Pinpoint the cell where the given text exists, returning its [x, y] midpoint coordinate. 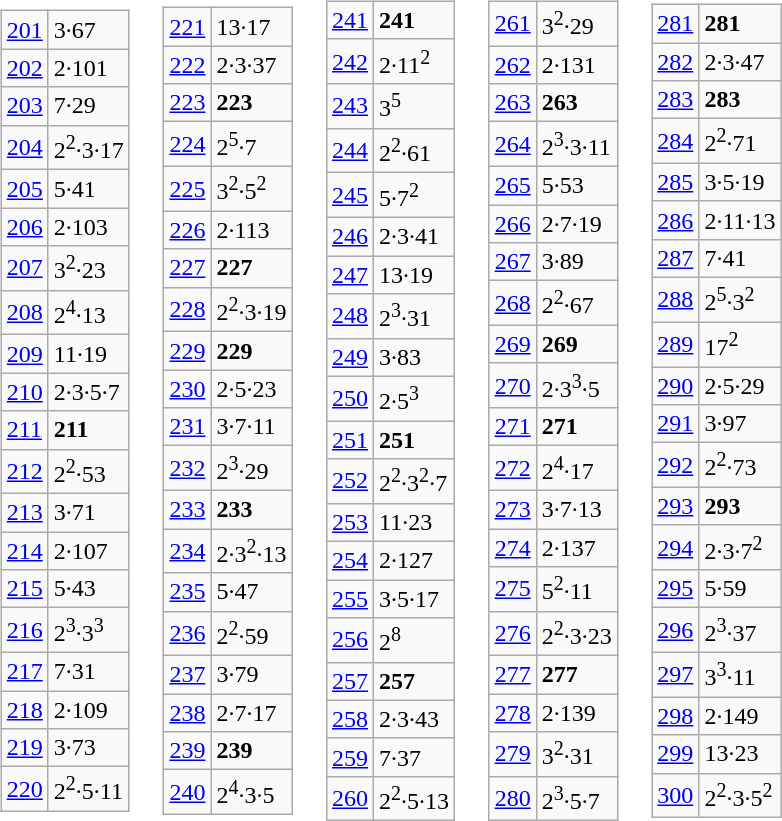
32·29 [576, 24]
22·61 [414, 150]
270 [512, 386]
2·3·47 [740, 62]
210 [24, 392]
25·7 [252, 144]
256 [350, 640]
232 [188, 468]
287 [676, 258]
24·17 [576, 468]
222 [188, 65]
23·37 [740, 630]
213 [24, 513]
231 [188, 427]
275 [512, 590]
221 [188, 27]
25·32 [740, 300]
292 [676, 466]
219 [24, 748]
252 [350, 482]
258 [350, 719]
23·5·7 [576, 798]
22·5·11 [88, 790]
3·89 [576, 262]
3·97 [740, 424]
22·3·17 [88, 148]
28 [414, 640]
267 [512, 262]
296 [676, 630]
300 [676, 796]
288 [676, 300]
264 [512, 144]
11·19 [88, 354]
280 [512, 798]
205 [24, 189]
278 [512, 713]
2·11·13 [740, 220]
3·7·13 [576, 509]
290 [676, 386]
23·31 [414, 316]
262 [512, 65]
35 [414, 106]
2·139 [576, 713]
226 [188, 230]
24·13 [88, 312]
299 [676, 754]
3·7·11 [252, 427]
225 [188, 188]
207 [24, 268]
22·3·52 [740, 796]
13·19 [414, 275]
220 [24, 790]
242 [350, 62]
291 [676, 424]
22·53 [88, 472]
238 [188, 713]
7·31 [88, 671]
237 [188, 675]
5·43 [88, 589]
3·67 [88, 30]
7·29 [88, 106]
285 [676, 182]
248 [350, 316]
276 [512, 634]
297 [676, 674]
2·103 [88, 227]
11·23 [414, 522]
245 [350, 196]
261 [512, 24]
32·31 [576, 754]
2·113 [252, 230]
286 [676, 220]
3·73 [88, 748]
294 [676, 548]
2·127 [414, 561]
5·72 [414, 196]
240 [188, 792]
22·71 [740, 142]
298 [676, 716]
201 [24, 30]
3·71 [88, 513]
2·5·29 [740, 386]
228 [188, 310]
2·107 [88, 551]
33·11 [740, 674]
202 [24, 68]
5·41 [88, 189]
22·3·23 [576, 634]
2·7·19 [576, 224]
273 [512, 509]
5·47 [252, 592]
2·53 [414, 398]
209 [24, 354]
249 [350, 357]
2·149 [740, 716]
216 [24, 630]
7·41 [740, 258]
282 [676, 62]
5·59 [740, 589]
22·59 [252, 634]
218 [24, 709]
3·83 [414, 357]
2·5·23 [252, 389]
250 [350, 398]
295 [676, 589]
2·137 [576, 548]
32·23 [88, 268]
272 [512, 468]
212 [24, 472]
214 [24, 551]
204 [24, 148]
52·11 [576, 590]
268 [512, 304]
3·79 [252, 675]
208 [24, 312]
203 [24, 106]
234 [188, 552]
24·3·5 [252, 792]
2·101 [88, 68]
284 [676, 142]
2·3·41 [414, 237]
2·33·5 [576, 386]
5·53 [576, 185]
32·52 [252, 188]
217 [24, 671]
224 [188, 144]
236 [188, 634]
13·23 [740, 754]
230 [188, 389]
22·32·7 [414, 482]
13·17 [252, 27]
215 [24, 589]
243 [350, 106]
247 [350, 275]
254 [350, 561]
2·7·17 [252, 713]
2·32·13 [252, 552]
2·3·5·7 [88, 392]
22·67 [576, 304]
279 [512, 754]
7·37 [414, 757]
2·112 [414, 62]
3·5·19 [740, 182]
246 [350, 237]
260 [350, 798]
266 [512, 224]
22·3·19 [252, 310]
289 [676, 344]
172 [740, 344]
2·131 [576, 65]
23·33 [88, 630]
2·3·72 [740, 548]
3·5·17 [414, 599]
259 [350, 757]
2·109 [88, 709]
274 [512, 548]
265 [512, 185]
253 [350, 522]
23·29 [252, 468]
22·73 [740, 466]
23·3·11 [576, 144]
22·5·13 [414, 798]
235 [188, 592]
2·3·37 [252, 65]
255 [350, 599]
2·3·43 [414, 719]
206 [24, 227]
244 [350, 150]
